Return the (X, Y) coordinate for the center point of the cell that contains the specified text.  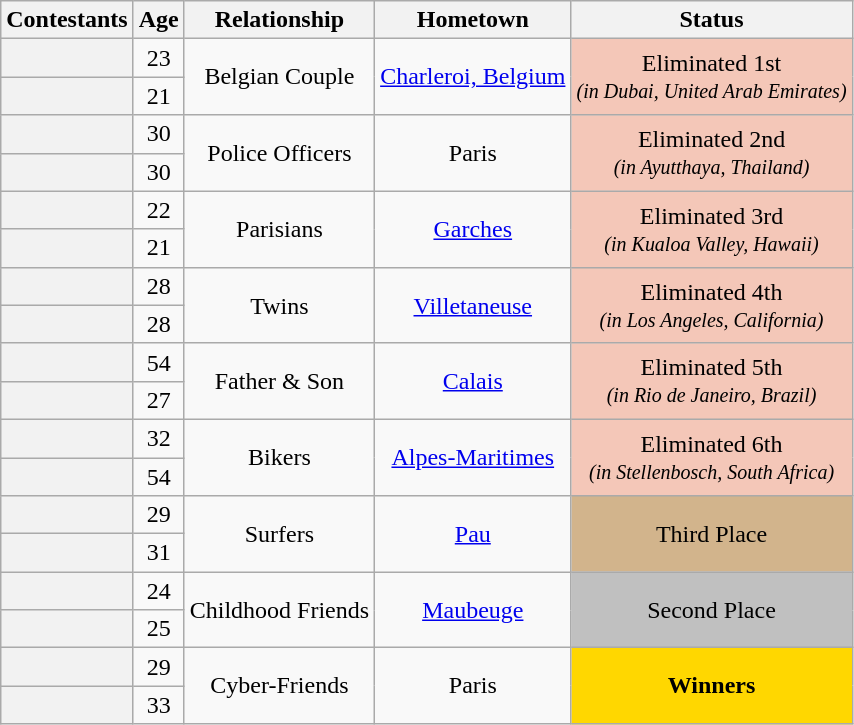
Age (158, 20)
Surfers (279, 534)
Winners (712, 686)
Eliminated 3rd(in Kualoa Valley, Hawaii) (712, 229)
Charleroi, Belgium (473, 77)
Twins (279, 305)
32 (158, 438)
Bikers (279, 457)
Relationship (279, 20)
Pau (473, 534)
Cyber-Friends (279, 686)
Childhood Friends (279, 610)
33 (158, 705)
Status (712, 20)
Contestants (67, 20)
Police Officers (279, 153)
Eliminated 5th(in Rio de Janeiro, Brazil) (712, 381)
Father & Son (279, 381)
Maubeuge (473, 610)
23 (158, 58)
Eliminated 6th(in Stellenbosch, South Africa) (712, 457)
Calais (473, 381)
24 (158, 591)
Eliminated 2nd(in Ayutthaya, Thailand) (712, 153)
31 (158, 553)
Hometown (473, 20)
Alpes-Maritimes (473, 457)
Eliminated 4th(in Los Angeles, California) (712, 305)
Eliminated 1st(in Dubai, United Arab Emirates) (712, 77)
25 (158, 629)
Belgian Couple (279, 77)
Villetaneuse (473, 305)
Second Place (712, 610)
Garches (473, 229)
22 (158, 210)
Third Place (712, 534)
27 (158, 400)
Parisians (279, 229)
